Search for the cell housing the specified text and yield its [X, Y] center coordinate. 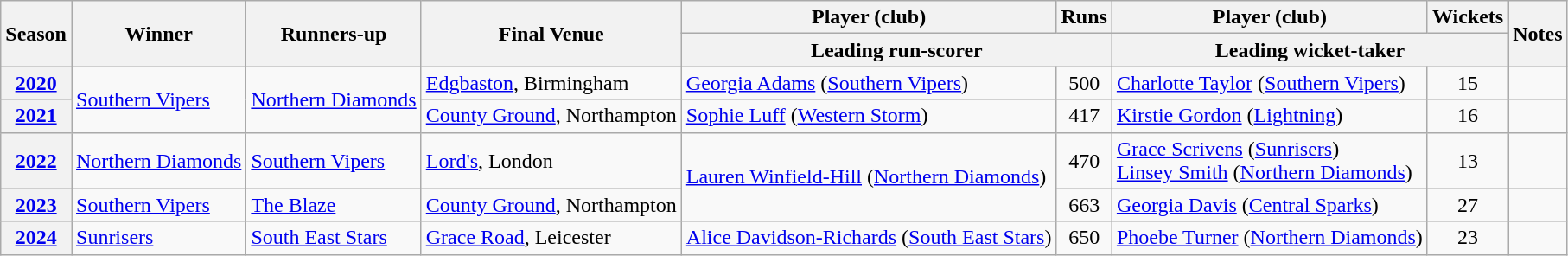
Georgia Adams (Southern Vipers) [869, 83]
The Blaze [334, 205]
Edgbaston, Birmingham [551, 83]
Final Venue [551, 34]
Season [36, 34]
16 [1468, 116]
2022 [36, 161]
Runners-up [334, 34]
417 [1084, 116]
Charlotte Taylor (Southern Vipers) [1269, 83]
Lauren Winfield-Hill (Northern Diamonds) [869, 176]
Leading run-scorer [896, 50]
23 [1468, 238]
Georgia Davis (Central Sparks) [1269, 205]
2020 [36, 83]
Grace Road, Leicester [551, 238]
500 [1084, 83]
663 [1084, 205]
Wickets [1468, 17]
Sunrisers [158, 238]
2024 [36, 238]
13 [1468, 161]
15 [1468, 83]
Winner [158, 34]
Lord's, London [551, 161]
Alice Davidson-Richards (South East Stars) [869, 238]
470 [1084, 161]
27 [1468, 205]
Notes [1538, 34]
Leading wicket-taker [1310, 50]
Runs [1084, 17]
Kirstie Gordon (Lightning) [1269, 116]
Phoebe Turner (Northern Diamonds) [1269, 238]
Sophie Luff (Western Storm) [869, 116]
2021 [36, 116]
South East Stars [334, 238]
2023 [36, 205]
Grace Scrivens (Sunrisers) Linsey Smith (Northern Diamonds) [1269, 161]
650 [1084, 238]
